Identify which cell holds the provided text, then report its [x, y] central coordinate. 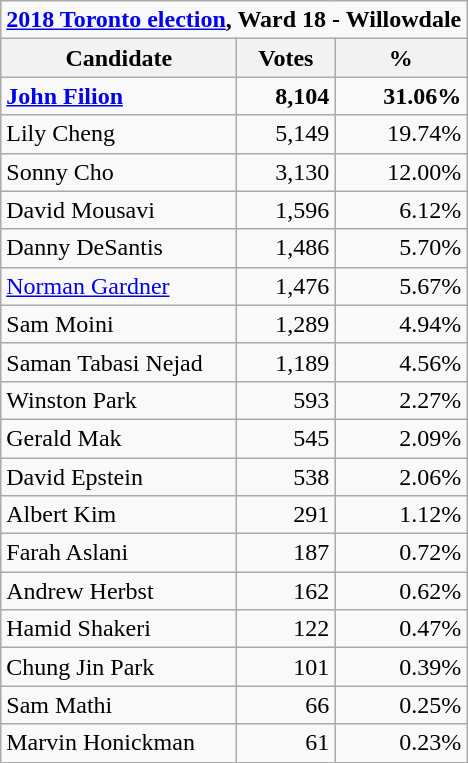
593 [286, 400]
1,486 [286, 248]
1.12% [401, 515]
2018 Toronto election, Ward 18 - Willowdale [234, 20]
John Filion [119, 96]
1,189 [286, 362]
5.70% [401, 248]
0.72% [401, 553]
0.23% [401, 743]
Norman Gardner [119, 286]
162 [286, 591]
Hamid Shakeri [119, 629]
0.47% [401, 629]
101 [286, 667]
122 [286, 629]
Sam Moini [119, 324]
Candidate [119, 58]
Gerald Mak [119, 438]
19.74% [401, 134]
1,476 [286, 286]
0.39% [401, 667]
5,149 [286, 134]
Lily Cheng [119, 134]
66 [286, 705]
2.06% [401, 477]
31.06% [401, 96]
Sam Mathi [119, 705]
2.27% [401, 400]
Chung Jin Park [119, 667]
Albert Kim [119, 515]
8,104 [286, 96]
Saman Tabasi Nejad [119, 362]
% [401, 58]
Votes [286, 58]
0.25% [401, 705]
5.67% [401, 286]
Farah Aslani [119, 553]
6.12% [401, 210]
2.09% [401, 438]
1,289 [286, 324]
12.00% [401, 172]
61 [286, 743]
545 [286, 438]
Andrew Herbst [119, 591]
1,596 [286, 210]
3,130 [286, 172]
4.56% [401, 362]
4.94% [401, 324]
538 [286, 477]
Marvin Honickman [119, 743]
Winston Park [119, 400]
291 [286, 515]
David Epstein [119, 477]
0.62% [401, 591]
David Mousavi [119, 210]
Danny DeSantis [119, 248]
187 [286, 553]
Sonny Cho [119, 172]
